Scan for the cell matching the given text and deliver its (x, y) coordinate at center. 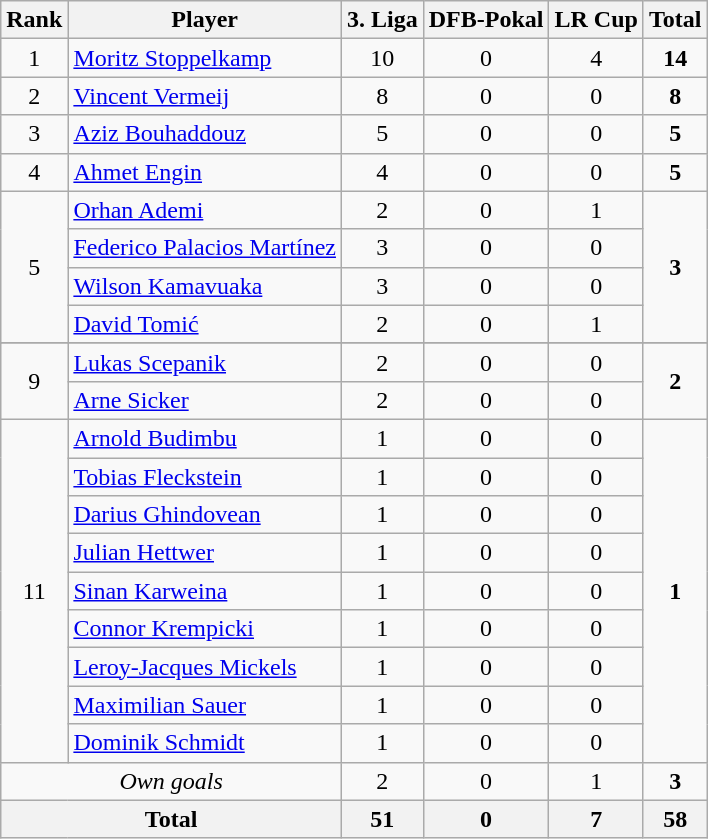
Arnold Budimbu (205, 438)
Own goals (172, 781)
10 (382, 58)
Tobias Fleckstein (205, 477)
Sinan Karweina (205, 591)
3. Liga (382, 20)
Maximilian Sauer (205, 705)
David Tomić (205, 324)
Federico Palacios Martínez (205, 248)
Leroy-Jacques Mickels (205, 667)
9 (34, 381)
Vincent Vermeij (205, 96)
Orhan Ademi (205, 210)
Moritz Stoppelkamp (205, 58)
58 (675, 819)
Player (205, 20)
LR Cup (596, 20)
Aziz Bouhaddouz (205, 134)
DFB-Pokal (486, 20)
Arne Sicker (205, 400)
Connor Krempicki (205, 629)
Julian Hettwer (205, 553)
Dominik Schmidt (205, 743)
7 (596, 819)
Rank (34, 20)
51 (382, 819)
Ahmet Engin (205, 172)
Lukas Scepanik (205, 362)
Wilson Kamavuaka (205, 286)
11 (34, 590)
14 (675, 58)
Darius Ghindovean (205, 515)
